Identify which cell holds the provided text, then report its [X, Y] central coordinate. 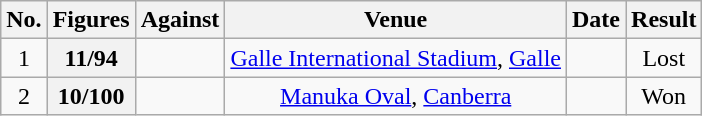
Manuka Oval, Canberra [396, 96]
Lost [664, 58]
11/94 [91, 58]
1 [24, 58]
Figures [91, 20]
Result [664, 20]
Venue [396, 20]
Date [596, 20]
Against [180, 20]
10/100 [91, 96]
No. [24, 20]
2 [24, 96]
Won [664, 96]
Galle International Stadium, Galle [396, 58]
